From the cell containing the given text, extract its center point as [x, y] coordinate. 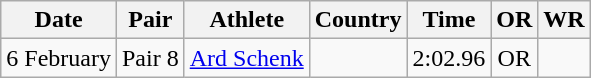
Country [358, 20]
Ard Schenk [246, 58]
WR [564, 20]
2:02.96 [449, 58]
Athlete [246, 20]
Pair 8 [150, 58]
Date [59, 20]
Pair [150, 20]
6 February [59, 58]
Time [449, 20]
